Extract the [X, Y] coordinate from the center of the cell holding the provided text.  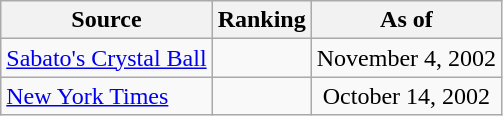
Sabato's Crystal Ball [106, 58]
As of [406, 20]
October 14, 2002 [406, 96]
Source [106, 20]
November 4, 2002 [406, 58]
Ranking [262, 20]
New York Times [106, 96]
